For the text-containing cell, return its midpoint in (x, y) coordinate format. 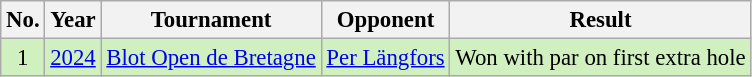
Opponent (386, 20)
Won with par on first extra hole (600, 58)
Tournament (211, 20)
Year (73, 20)
Blot Open de Bretagne (211, 58)
2024 (73, 58)
Per Längfors (386, 58)
Result (600, 20)
No. (23, 20)
1 (23, 58)
